Extract the [X, Y] coordinate from the center of the cell holding the provided text.  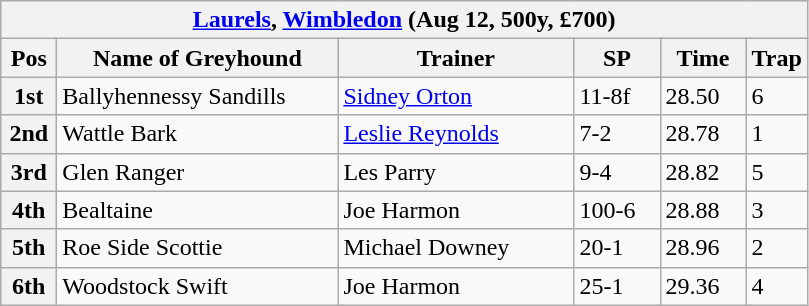
1st [29, 96]
Trap [776, 58]
Name of Greyhound [198, 58]
Laurels, Wimbledon (Aug 12, 500y, £700) [404, 20]
Woodstock Swift [198, 286]
Leslie Reynolds [456, 134]
2nd [29, 134]
Wattle Bark [198, 134]
Sidney Orton [456, 96]
Trainer [456, 58]
5 [776, 172]
28.96 [703, 248]
Roe Side Scottie [198, 248]
100-6 [617, 210]
28.88 [703, 210]
Michael Downey [456, 248]
Glen Ranger [198, 172]
2 [776, 248]
SP [617, 58]
28.82 [703, 172]
1 [776, 134]
29.36 [703, 286]
Pos [29, 58]
Ballyhennessy Sandills [198, 96]
25-1 [617, 286]
20-1 [617, 248]
7-2 [617, 134]
Time [703, 58]
4th [29, 210]
Bealtaine [198, 210]
6th [29, 286]
3 [776, 210]
11-8f [617, 96]
5th [29, 248]
9-4 [617, 172]
28.50 [703, 96]
4 [776, 286]
3rd [29, 172]
Les Parry [456, 172]
6 [776, 96]
28.78 [703, 134]
